From the cell containing the given text, extract its center point as [x, y] coordinate. 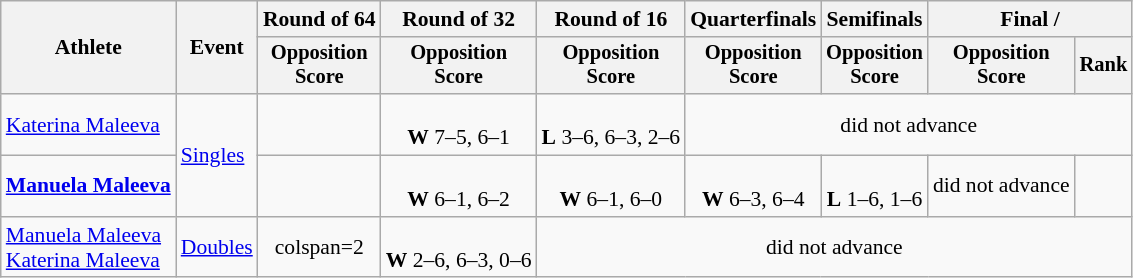
Final / [1030, 19]
W 6–1, 6–0 [612, 186]
W 6–1, 6–2 [459, 186]
Doubles [217, 248]
Semifinals [874, 19]
Round of 32 [459, 19]
L 1–6, 1–6 [874, 186]
Round of 16 [612, 19]
Event [217, 48]
Manuela Maleeva [88, 186]
Singles [217, 155]
Round of 64 [320, 19]
Manuela MaleevaKaterina Maleeva [88, 248]
W 7–5, 6–1 [459, 124]
Katerina Maleeva [88, 124]
colspan=2 [320, 248]
Rank [1104, 66]
Athlete [88, 48]
L 3–6, 6–3, 2–6 [612, 124]
Quarterfinals [753, 19]
W 2–6, 6–3, 0–6 [459, 248]
W 6–3, 6–4 [753, 186]
